Extract the (X, Y) coordinate from the center of the cell holding the provided text.  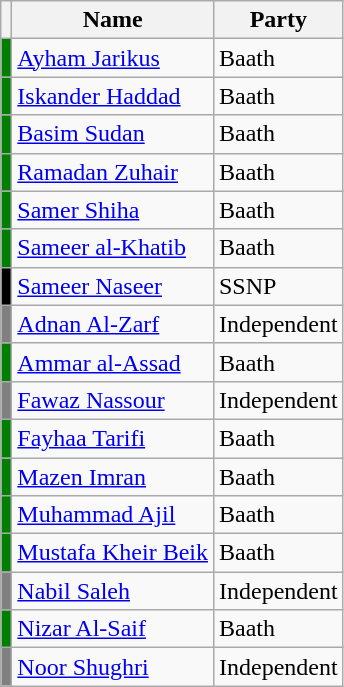
Sameer Naseer (113, 286)
Adnan Al-Zarf (113, 324)
Nabil Saleh (113, 591)
Nizar Al-Saif (113, 629)
Fawaz Nassour (113, 400)
Noor Shughri (113, 667)
Sameer al-Khatib (113, 248)
Party (278, 20)
Samer Shiha (113, 210)
Name (113, 20)
Fayhaa Tarifi (113, 438)
Ramadan Zuhair (113, 172)
SSNP (278, 286)
Ayham Jarikus (113, 58)
Basim Sudan (113, 134)
Mustafa Kheir Beik (113, 553)
Ammar al-Assad (113, 362)
Muhammad Ajil (113, 515)
Iskander Haddad (113, 96)
Mazen Imran (113, 477)
